Identify which cell holds the provided text, then report its (X, Y) central coordinate. 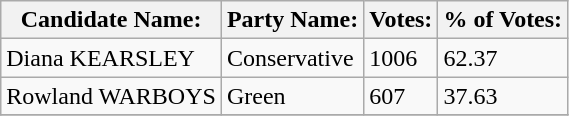
Party Name: (292, 20)
% of Votes: (503, 20)
Conservative (292, 58)
Candidate Name: (112, 20)
Votes: (401, 20)
Green (292, 96)
Rowland WARBOYS (112, 96)
Diana KEARSLEY (112, 58)
1006 (401, 58)
62.37 (503, 58)
37.63 (503, 96)
607 (401, 96)
